Determine the [X, Y] coordinate at the center of the cell enclosing the given text.  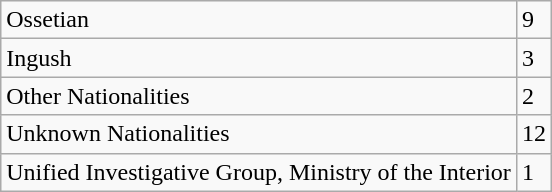
9 [534, 20]
12 [534, 134]
Unknown Nationalities [259, 134]
Unified Investigative Group, Ministry of the Interior [259, 172]
Other Nationalities [259, 96]
3 [534, 58]
Ossetian [259, 20]
2 [534, 96]
1 [534, 172]
Ingush [259, 58]
